Scan for the cell matching the given text and deliver its (x, y) coordinate at center. 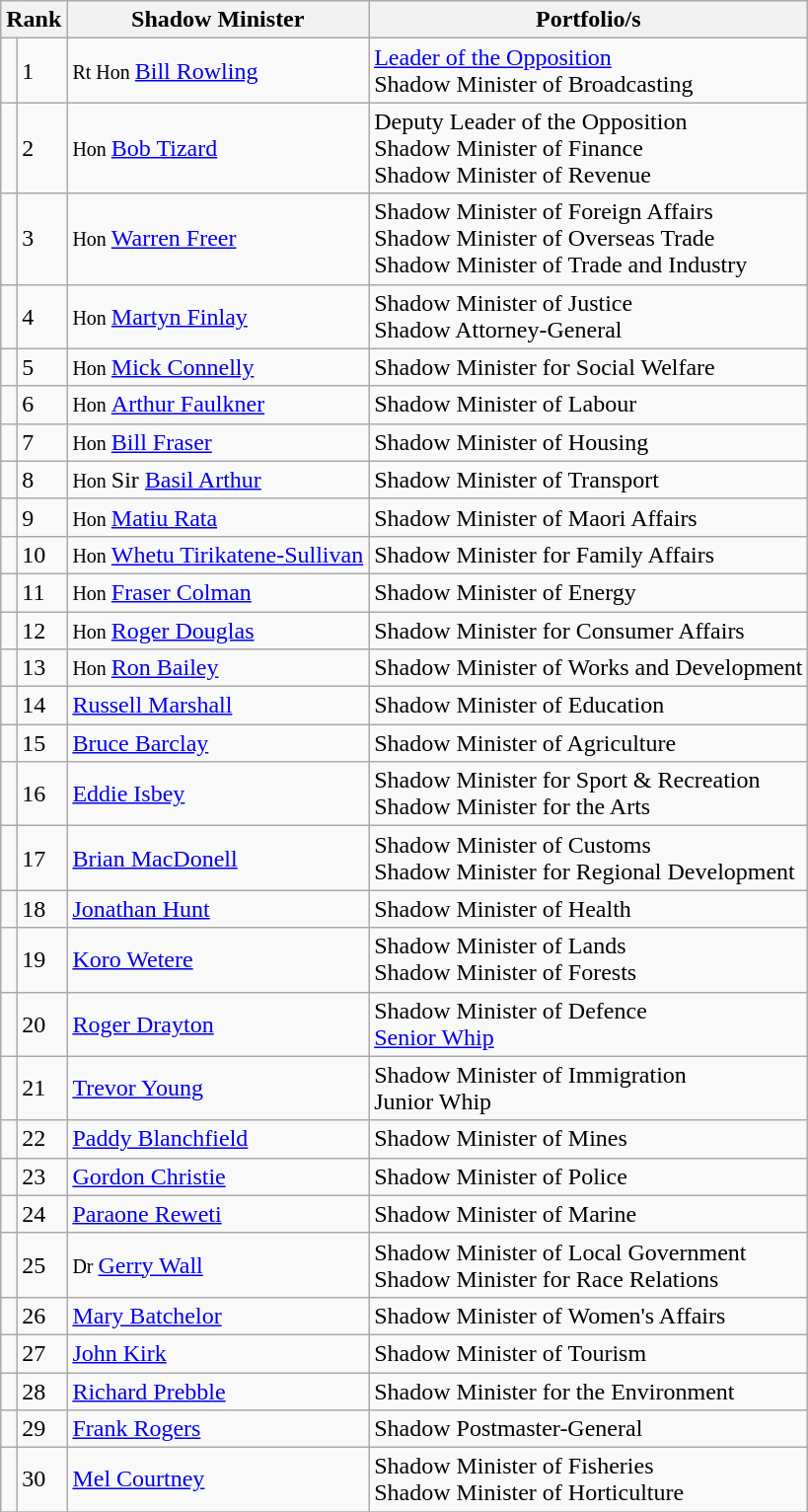
Roger Drayton (218, 1024)
Shadow Minister of LandsShadow Minister of Forests (588, 959)
15 (41, 743)
24 (41, 1214)
Hon Arthur Faulkner (218, 405)
Shadow Minister of CustomsShadow Minister for Regional Development (588, 859)
8 (41, 480)
Hon Ron Bailey (218, 668)
Hon Fraser Colman (218, 592)
Shadow Minister of Health (588, 909)
28 (41, 1391)
Shadow Minister of Women's Affairs (588, 1316)
Shadow Minister of FisheriesShadow Minister of Horticulture (588, 1480)
Frank Rogers (218, 1429)
29 (41, 1429)
Shadow Minister of Education (588, 706)
Shadow Minister of Energy (588, 592)
Paddy Blanchfield (218, 1139)
Koro Wetere (218, 959)
6 (41, 405)
26 (41, 1316)
John Kirk (218, 1353)
Trevor Young (218, 1088)
Shadow Minister of Agriculture (588, 743)
9 (41, 517)
Mel Courtney (218, 1480)
3 (41, 239)
Deputy Leader of the OppositionShadow Minister of FinanceShadow Minister of Revenue (588, 148)
Shadow Minister of Mines (588, 1139)
Hon Warren Freer (218, 239)
11 (41, 592)
Shadow Minister for Family Affairs (588, 555)
Hon Bob Tizard (218, 148)
4 (41, 316)
Shadow Minister of Foreign AffairsShadow Minister of Overseas TradeShadow Minister of Trade and Industry (588, 239)
Shadow Minister for Consumer Affairs (588, 631)
30 (41, 1480)
Hon Sir Basil Arthur (218, 480)
Shadow Minister (218, 20)
Leader of the OppositionShadow Minister of Broadcasting (588, 71)
Shadow Minister of ImmigrationJunior Whip (588, 1088)
27 (41, 1353)
Jonathan Hunt (218, 909)
Shadow Minister of Housing (588, 442)
Rank (34, 20)
Richard Prebble (218, 1391)
Shadow Minister of Maori Affairs (588, 517)
Shadow Minister of DefenceSenior Whip (588, 1024)
Shadow Minister of Transport (588, 480)
Shadow Minister of Tourism (588, 1353)
Shadow Minister of Police (588, 1176)
Shadow Minister for Social Welfare (588, 367)
Shadow Minister of Labour (588, 405)
Hon Mick Connelly (218, 367)
Shadow Minister of Local GovernmentShadow Minister for Race Relations (588, 1265)
Shadow Minister of Marine (588, 1214)
23 (41, 1176)
Hon Whetu Tirikatene-Sullivan (218, 555)
Eddie Isbey (218, 794)
17 (41, 859)
Paraone Reweti (218, 1214)
13 (41, 668)
Mary Batchelor (218, 1316)
Shadow Minister of JusticeShadow Attorney-General (588, 316)
20 (41, 1024)
Brian MacDonell (218, 859)
5 (41, 367)
19 (41, 959)
25 (41, 1265)
Russell Marshall (218, 706)
2 (41, 148)
Portfolio/s (588, 20)
Dr Gerry Wall (218, 1265)
7 (41, 442)
Hon Matiu Rata (218, 517)
10 (41, 555)
12 (41, 631)
Gordon Christie (218, 1176)
Hon Martyn Finlay (218, 316)
Shadow Postmaster-General (588, 1429)
22 (41, 1139)
Hon Bill Fraser (218, 442)
Shadow Minister for the Environment (588, 1391)
14 (41, 706)
16 (41, 794)
Hon Roger Douglas (218, 631)
21 (41, 1088)
Rt Hon Bill Rowling (218, 71)
Shadow Minister of Works and Development (588, 668)
Shadow Minister for Sport & RecreationShadow Minister for the Arts (588, 794)
1 (41, 71)
Bruce Barclay (218, 743)
18 (41, 909)
